Locate the cell with the specified text and output its [x, y] center coordinate. 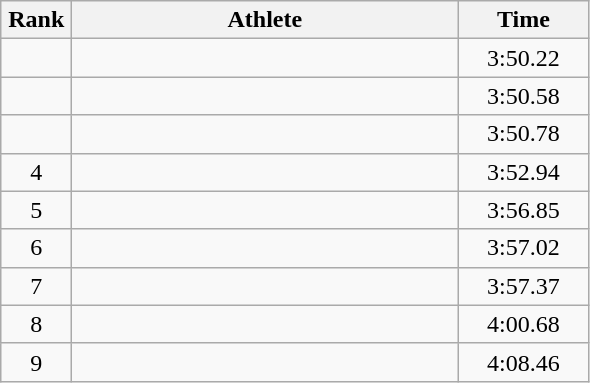
8 [36, 324]
3:50.58 [524, 96]
7 [36, 286]
6 [36, 248]
3:56.85 [524, 210]
3:50.78 [524, 134]
4:00.68 [524, 324]
3:57.37 [524, 286]
9 [36, 362]
3:52.94 [524, 172]
Time [524, 20]
Athlete [265, 20]
Rank [36, 20]
3:57.02 [524, 248]
3:50.22 [524, 58]
4:08.46 [524, 362]
4 [36, 172]
5 [36, 210]
